Return (x, y) of the center of cell containing provided text 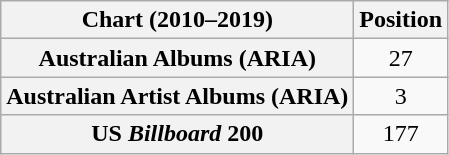
Australian Albums (ARIA) (178, 58)
Position (401, 20)
Australian Artist Albums (ARIA) (178, 96)
Chart (2010–2019) (178, 20)
177 (401, 134)
27 (401, 58)
3 (401, 96)
US Billboard 200 (178, 134)
